Detect which cell encompasses the target text, then output its [X, Y] center coordinate. 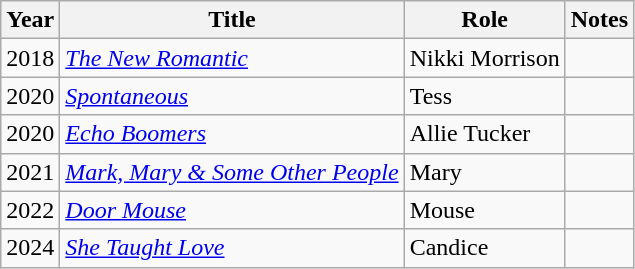
Year [30, 20]
Notes [599, 20]
Door Mouse [232, 210]
Mouse [484, 210]
2018 [30, 58]
Tess [484, 96]
Spontaneous [232, 96]
Nikki Morrison [484, 58]
2022 [30, 210]
The New Romantic [232, 58]
2021 [30, 172]
Title [232, 20]
Echo Boomers [232, 134]
2024 [30, 248]
Role [484, 20]
She Taught Love [232, 248]
Candice [484, 248]
Allie Tucker [484, 134]
Mark, Mary & Some Other People [232, 172]
Mary [484, 172]
